Extract the [X, Y] coordinate from the center of the cell holding the provided text.  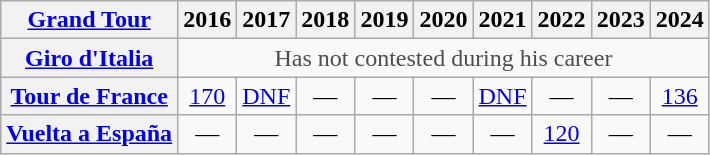
2019 [384, 20]
Vuelta a España [90, 134]
2024 [680, 20]
2017 [266, 20]
120 [562, 134]
2020 [444, 20]
2021 [502, 20]
Tour de France [90, 96]
2022 [562, 20]
Giro d'Italia [90, 58]
2018 [326, 20]
2023 [620, 20]
Has not contested during his career [444, 58]
2016 [208, 20]
Grand Tour [90, 20]
170 [208, 96]
136 [680, 96]
